From the cell containing the given text, extract its center point as (X, Y) coordinate. 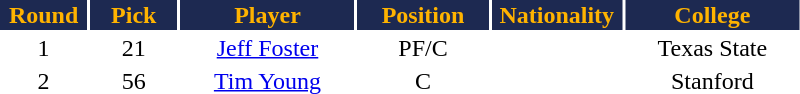
Round (44, 15)
Player (267, 15)
Texas State (712, 48)
Jeff Foster (267, 48)
1 (44, 48)
21 (134, 48)
Pick (134, 15)
PF/C (424, 48)
Nationality (556, 15)
Position (424, 15)
College (712, 15)
